Identify which cell holds the provided text, then report its [X, Y] central coordinate. 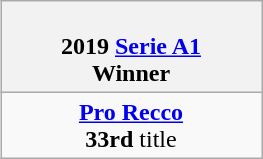
Pro Recco33rd title [130, 126]
2019 Serie A1Winner [130, 47]
